For the text-containing cell, return its midpoint in (x, y) coordinate format. 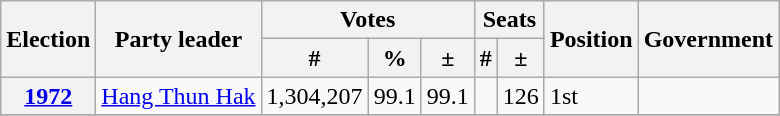
126 (520, 96)
% (394, 58)
Position (591, 39)
Seats (509, 20)
Votes (368, 20)
1,304,207 (314, 96)
Hang Thun Hak (178, 96)
Government (708, 39)
Election (48, 39)
Party leader (178, 39)
1st (591, 96)
1972 (48, 96)
